Detect which cell encompasses the target text, then output its [x, y] center coordinate. 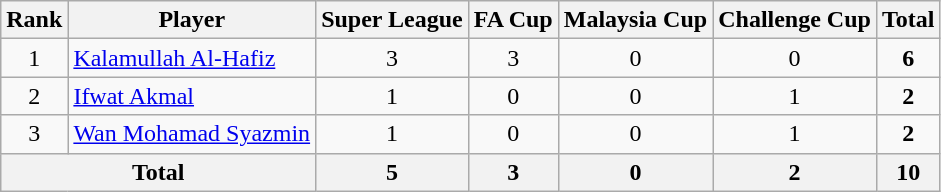
Player [192, 20]
Super League [392, 20]
Kalamullah Al-Hafiz [192, 58]
Wan Mohamad Syazmin [192, 134]
Malaysia Cup [635, 20]
6 [908, 58]
Rank [34, 20]
Ifwat Akmal [192, 96]
10 [908, 172]
FA Cup [513, 20]
Challenge Cup [795, 20]
5 [392, 172]
